Return (X, Y) of the center of cell containing provided text 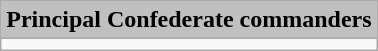
Principal Confederate commanders (189, 20)
